Locate the cell with the specified text and output its (X, Y) center coordinate. 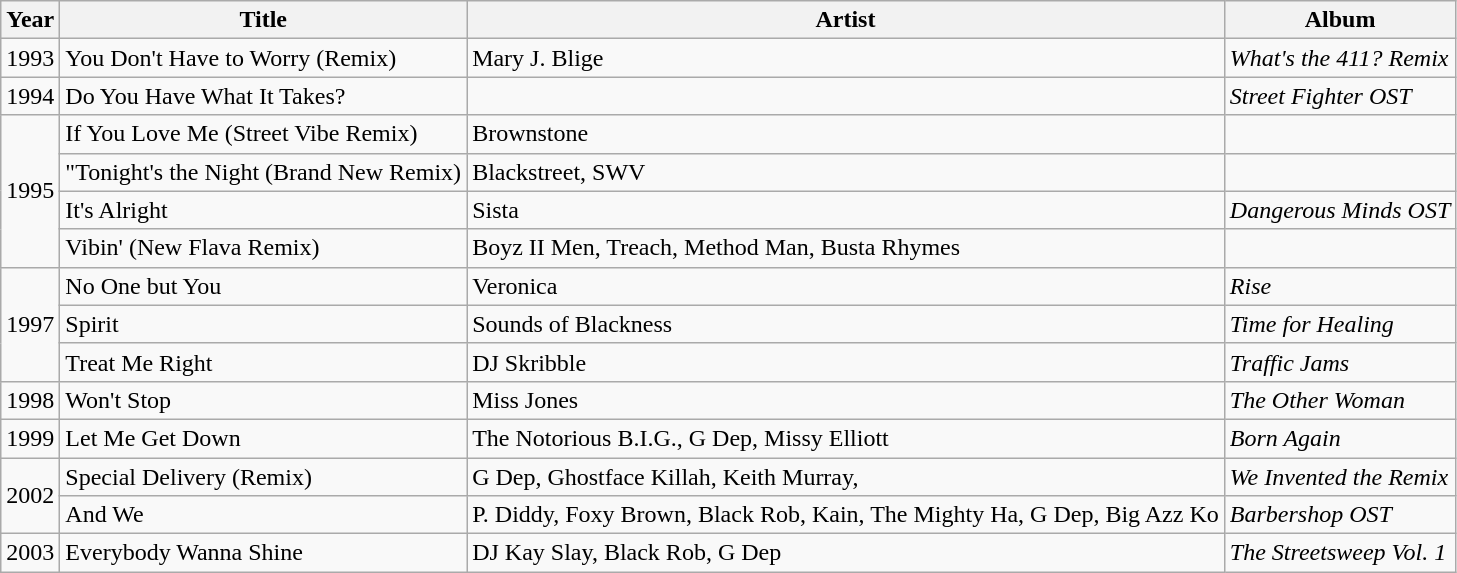
DJ Kay Slay, Black Rob, G Dep (846, 553)
Boyz II Men, Treach, Method Man, Busta Rhymes (846, 248)
No One but You (264, 286)
You Don't Have to Worry (Remix) (264, 58)
Mary J. Blige (846, 58)
1994 (30, 96)
DJ Skribble (846, 362)
The Other Woman (1340, 400)
"Tonight's the Night (Brand New Remix) (264, 172)
Time for Healing (1340, 324)
Miss Jones (846, 400)
Let Me Get Down (264, 438)
If You Love Me (Street Vibe Remix) (264, 134)
Won't Stop (264, 400)
G Dep, Ghostface Killah, Keith Murray, (846, 477)
Treat Me Right (264, 362)
And We (264, 515)
Traffic Jams (1340, 362)
P. Diddy, Foxy Brown, Black Rob, Kain, The Mighty Ha, G Dep, Big Azz Ko (846, 515)
Spirit (264, 324)
1993 (30, 58)
1997 (30, 324)
The Notorious B.I.G., G Dep, Missy Elliott (846, 438)
What's the 411? Remix (1340, 58)
Veronica (846, 286)
Artist (846, 20)
Year (30, 20)
1999 (30, 438)
Rise (1340, 286)
Dangerous Minds OST (1340, 210)
1995 (30, 191)
Title (264, 20)
2002 (30, 496)
2003 (30, 553)
Vibin' (New Flava Remix) (264, 248)
Brownstone (846, 134)
Barbershop OST (1340, 515)
Special Delivery (Remix) (264, 477)
Sista (846, 210)
1998 (30, 400)
Do You Have What It Takes? (264, 96)
We Invented the Remix (1340, 477)
Album (1340, 20)
It's Alright (264, 210)
Everybody Wanna Shine (264, 553)
The Streetsweep Vol. 1 (1340, 553)
Sounds of Blackness (846, 324)
Born Again (1340, 438)
Blackstreet, SWV (846, 172)
Street Fighter OST (1340, 96)
